Extract the [x, y] coordinate from the center of the cell holding the provided text.  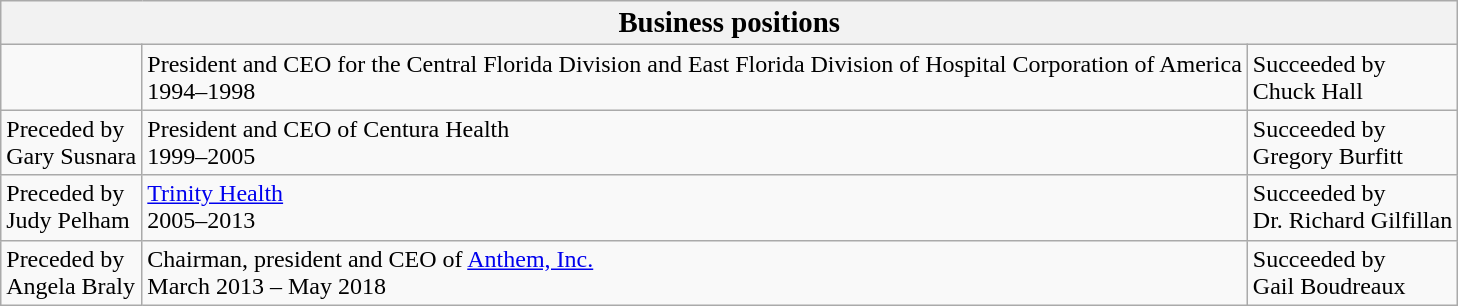
Succeeded byChuck Hall [1352, 78]
Trinity Health2005–2013 [695, 208]
Preceded byJudy Pelham [72, 208]
Succeeded byGregory Burfitt [1352, 142]
Preceded byAngela Braly [72, 272]
Chairman, president and CEO of Anthem, Inc.March 2013 – May 2018 [695, 272]
President and CEO for the Central Florida Division and East Florida Division of Hospital Corporation of America1994–1998 [695, 78]
Preceded byGary Susnara [72, 142]
Succeeded byGail Boudreaux [1352, 272]
Business positions [730, 23]
Succeeded byDr. Richard Gilfillan [1352, 208]
President and CEO of Centura Health1999–2005 [695, 142]
